Provide the (X, Y) coordinate of the cell's center where the given text is located.  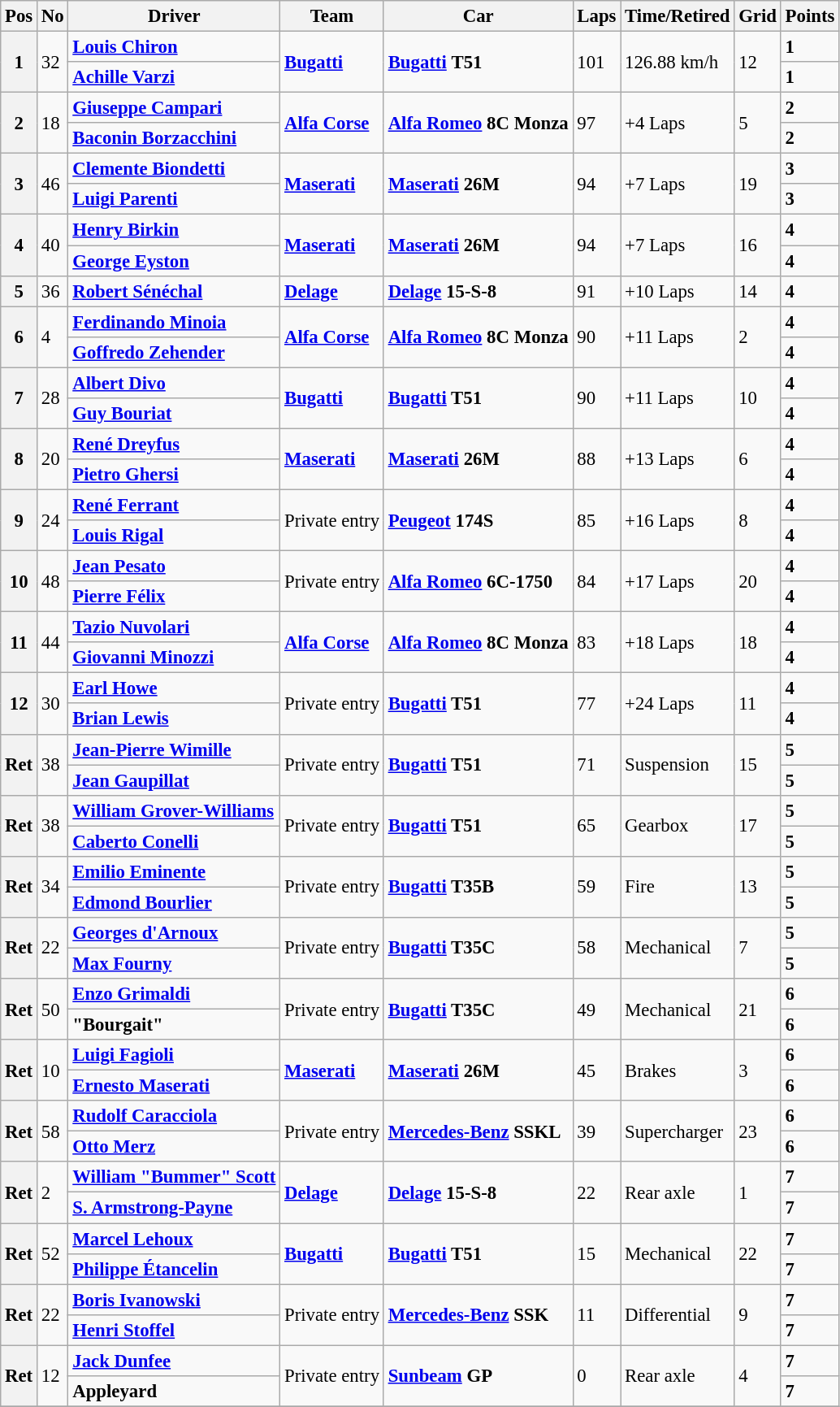
Brian Lewis (174, 719)
23 (757, 1131)
Fire (678, 888)
Edmond Bourlier (174, 902)
Giuseppe Campari (174, 108)
Ernesto Maserati (174, 1086)
49 (596, 1010)
77 (596, 704)
Achille Varzi (174, 77)
Mercedes-Benz SSKL (478, 1131)
Bugatti T35B (478, 888)
René Dreyfus (174, 444)
Giovanni Minozzi (174, 658)
71 (596, 764)
"Bourgait" (174, 1025)
Caberto Conelli (174, 841)
19 (757, 184)
Rudolf Caracciola (174, 1116)
Henry Birkin (174, 230)
Pos (19, 16)
William "Bummer" Scott (174, 1178)
45 (596, 1070)
14 (757, 291)
+16 Laps (678, 520)
Enzo Grimaldi (174, 994)
+24 Laps (678, 704)
Differential (678, 1315)
126.88 km/h (678, 62)
36 (53, 291)
Emilio Eminente (174, 872)
Pierre Félix (174, 597)
Ferdinando Minoia (174, 322)
Baconin Borzacchini (174, 138)
59 (596, 888)
Boris Ivanowski (174, 1300)
+18 Laps (678, 642)
Laps (596, 16)
Louis Chiron (174, 47)
24 (53, 520)
88 (596, 458)
Supercharger (678, 1131)
Goffredo Zehender (174, 352)
Car (478, 16)
+13 Laps (678, 458)
Jean-Pierre Wimille (174, 749)
Grid (757, 16)
39 (596, 1131)
48 (53, 582)
40 (53, 245)
Luigi Fagioli (174, 1055)
Albert Divo (174, 383)
0 (596, 1375)
46 (53, 184)
21 (757, 1010)
101 (596, 62)
Alfa Romeo 6C-1750 (478, 582)
Jean Gaupillat (174, 780)
+4 Laps (678, 124)
Marcel Lehoux (174, 1239)
Gearbox (678, 826)
Team (332, 16)
97 (596, 124)
17 (757, 826)
Jack Dunfee (174, 1361)
32 (53, 62)
Clemente Biondetti (174, 169)
No (53, 16)
Points (809, 16)
13 (757, 888)
85 (596, 520)
Georges d'Arnoux (174, 933)
30 (53, 704)
Jean Pesato (174, 567)
Driver (174, 16)
44 (53, 642)
50 (53, 1010)
65 (596, 826)
+10 Laps (678, 291)
Otto Merz (174, 1147)
Luigi Parenti (174, 199)
Louis Rigal (174, 536)
34 (53, 888)
Earl Howe (174, 688)
René Ferrant (174, 505)
Philippe Étancelin (174, 1269)
Suspension (678, 764)
Guy Bouriat (174, 414)
16 (757, 245)
+17 Laps (678, 582)
S. Armstrong-Payne (174, 1208)
Max Fourny (174, 963)
Henri Stoffel (174, 1330)
Robert Sénéchal (174, 291)
Time/Retired (678, 16)
Mercedes-Benz SSK (478, 1315)
91 (596, 291)
28 (53, 398)
William Grover-Williams (174, 810)
Brakes (678, 1070)
Tazio Nuvolari (174, 628)
Pietro Ghersi (174, 475)
83 (596, 642)
52 (53, 1253)
Appleyard (174, 1392)
84 (596, 582)
Peugeot 174S (478, 520)
George Eyston (174, 261)
Sunbeam GP (478, 1375)
